Capture the cell that displays the provided text and extract its (x, y) central coordinate. 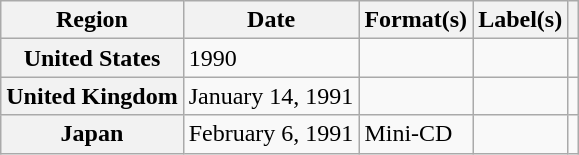
Mini-CD (416, 134)
January 14, 1991 (271, 96)
February 6, 1991 (271, 134)
1990 (271, 58)
Date (271, 20)
Japan (92, 134)
United States (92, 58)
Format(s) (416, 20)
Region (92, 20)
United Kingdom (92, 96)
Label(s) (520, 20)
